Identify which cell holds the provided text, then report its [X, Y] central coordinate. 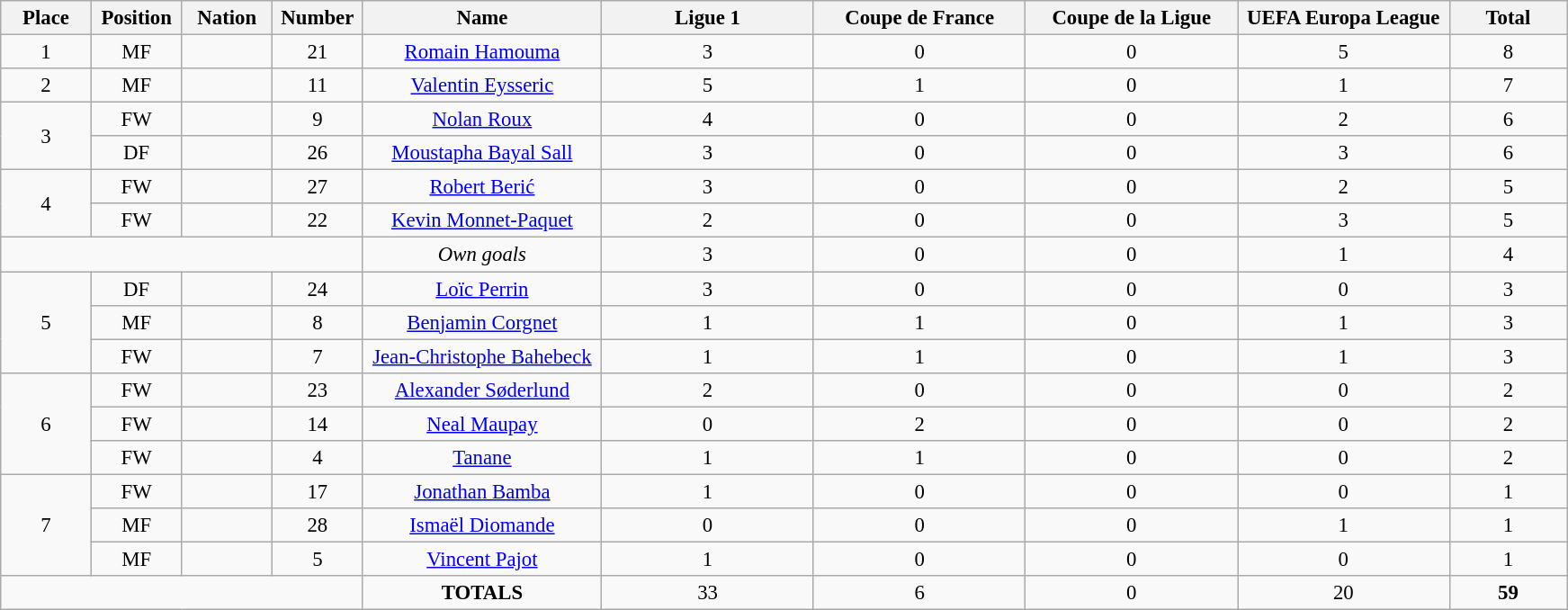
TOTALS [482, 593]
33 [708, 593]
Romain Hamouma [482, 52]
9 [318, 120]
Valentin Eysseric [482, 85]
Neal Maupay [482, 424]
20 [1344, 593]
21 [318, 52]
Total [1508, 18]
Vincent Pajot [482, 559]
Kevin Monnet-Paquet [482, 220]
Moustapha Bayal Sall [482, 153]
Alexander Søderlund [482, 390]
Ismaël Diomande [482, 525]
Nolan Roux [482, 120]
27 [318, 187]
24 [318, 289]
17 [318, 491]
UEFA Europa League [1344, 18]
Benjamin Corgnet [482, 322]
Nation [227, 18]
Robert Berić [482, 187]
Number [318, 18]
59 [1508, 593]
Coupe de la Ligue [1132, 18]
26 [318, 153]
28 [318, 525]
Ligue 1 [708, 18]
Loïc Perrin [482, 289]
Position [137, 18]
11 [318, 85]
Coupe de France [919, 18]
22 [318, 220]
Tanane [482, 458]
Name [482, 18]
23 [318, 390]
Place [47, 18]
Jonathan Bamba [482, 491]
Jean-Christophe Bahebeck [482, 356]
14 [318, 424]
Own goals [482, 255]
